Return the (x, y) coordinate for the center point of the cell that contains the specified text.  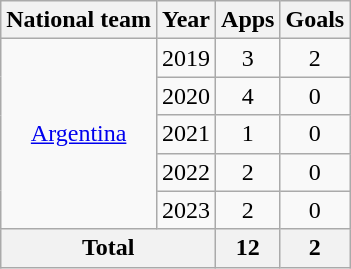
2023 (186, 210)
2020 (186, 96)
2022 (186, 172)
3 (248, 58)
National team (79, 20)
Total (108, 248)
2019 (186, 58)
12 (248, 248)
4 (248, 96)
Apps (248, 20)
Goals (315, 20)
Argentina (79, 134)
1 (248, 134)
Year (186, 20)
2021 (186, 134)
